Return (x, y) of the center of cell containing provided text 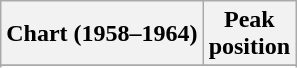
Chart (1958–1964) (102, 34)
Peakposition (249, 34)
